Locate the cell with the specified text and output its (X, Y) center coordinate. 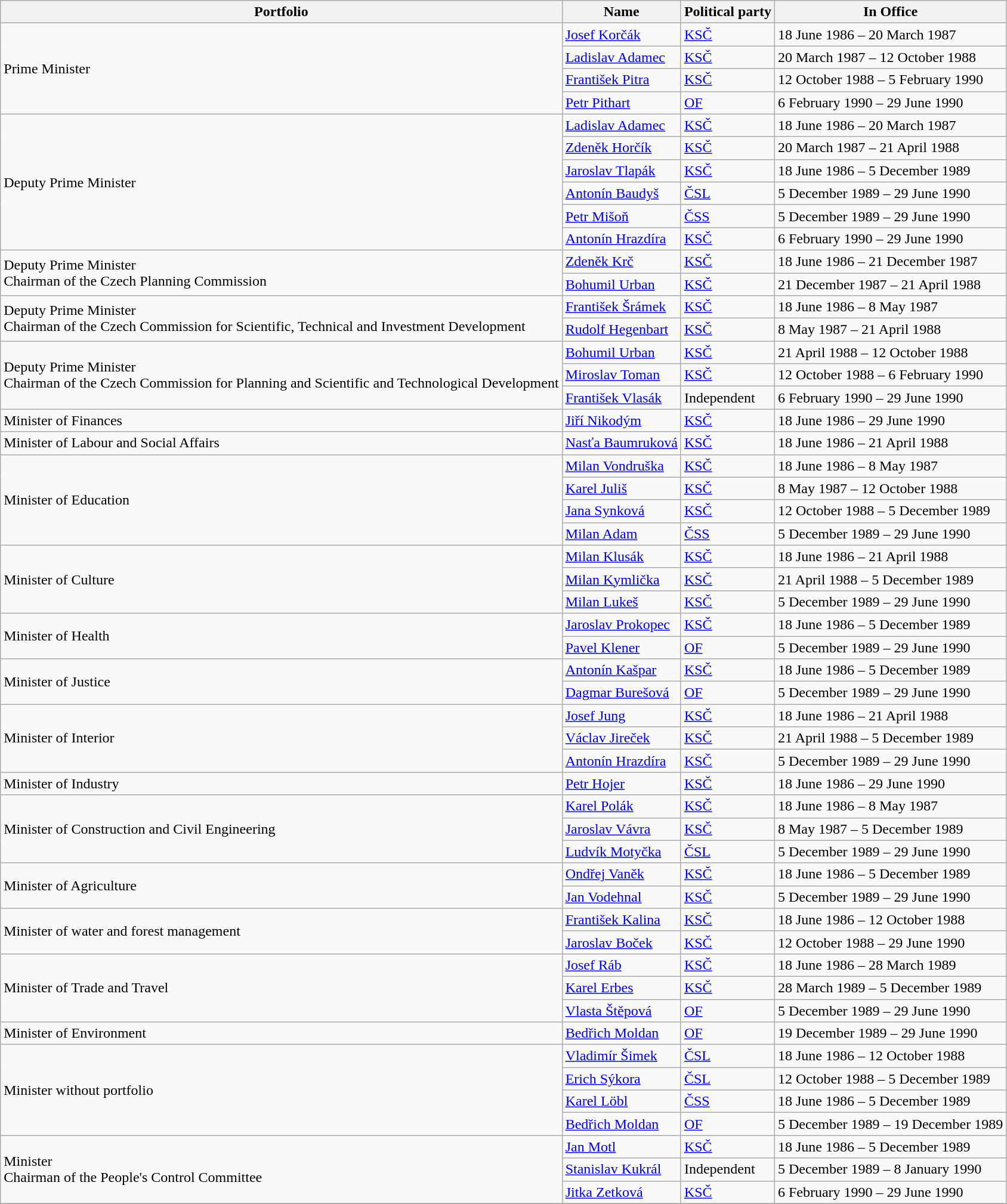
5 December 1989 – 19 December 1989 (890, 1124)
Petr Hojer (622, 784)
Jaroslav Boček (622, 942)
Milan Lukeš (622, 602)
Political party (728, 12)
Antonín Kašpar (622, 670)
8 May 1987 – 5 December 1989 (890, 829)
Petr Pithart (622, 103)
8 May 1987 – 21 April 1988 (890, 330)
Zdeněk Krč (622, 261)
Prime Minister (282, 69)
Karel Juliš (622, 488)
Miroslav Toman (622, 375)
Vlasta Štěpová (622, 1011)
Nasťa Baumruková (622, 443)
Josef Jung (622, 716)
Milan Kymlička (622, 579)
Portfolio (282, 12)
Minister of Health (282, 636)
Jan Vodehnal (622, 897)
František Šrámek (622, 307)
Jaroslav Tlapák (622, 171)
MinisterChairman of the People's Control Committee (282, 1169)
Minister of Interior (282, 738)
Pavel Klener (622, 647)
Václav Jireček (622, 738)
Minister of Culture (282, 579)
21 April 1988 – 12 October 1988 (890, 352)
František Pitra (622, 80)
21 December 1987 – 21 April 1988 (890, 284)
12 October 1988 – 29 June 1990 (890, 942)
Minister of Finances (282, 420)
Deputy Prime Minister (282, 182)
5 December 1989 – 8 January 1990 (890, 1169)
Milan Klusák (622, 556)
Stanislav Kukrál (622, 1169)
Name (622, 12)
Jaroslav Prokopec (622, 624)
Jiří Nikodým (622, 420)
Josef Korčák (622, 35)
Minister of water and forest management (282, 931)
20 March 1987 – 21 April 1988 (890, 148)
Minister of Education (282, 500)
Antonín Baudyš (622, 193)
František Vlasák (622, 398)
Ondřej Vaněk (622, 874)
Deputy Prime MinisterChairman of the Czech Planning Commission (282, 273)
18 June 1986 – 28 March 1989 (890, 965)
Josef Ráb (622, 965)
Deputy Prime MinisterChairman of the Czech Commission for Planning and Scientific and Technological Development (282, 375)
Deputy Prime MinisterChairman of the Czech Commission for Scientific, Technical and Investment Development (282, 318)
Vladimír Šimek (622, 1056)
Petr Mišoň (622, 216)
Minister of Industry (282, 784)
In Office (890, 12)
Dagmar Burešová (622, 693)
Ludvík Motyčka (622, 852)
Minister of Labour and Social Affairs (282, 443)
20 March 1987 – 12 October 1988 (890, 57)
Minister of Trade and Travel (282, 988)
Minister of Agriculture (282, 886)
Minister of Justice (282, 682)
Karel Polák (622, 806)
Minister of Construction and Civil Engineering (282, 829)
Minister without portfolio (282, 1090)
19 December 1989 – 29 June 1990 (890, 1033)
12 October 1988 – 5 February 1990 (890, 80)
28 March 1989 – 5 December 1989 (890, 988)
Jan Motl (622, 1147)
Karel Erbes (622, 988)
František Kalina (622, 920)
12 October 1988 – 6 February 1990 (890, 375)
Milan Adam (622, 534)
Erich Sýkora (622, 1079)
Milan Vondruška (622, 466)
Minister of Environment (282, 1033)
Rudolf Hegenbart (622, 330)
18 June 1986 – 21 December 1987 (890, 261)
Jana Synková (622, 511)
Karel Löbl (622, 1101)
Jitka Zetková (622, 1192)
8 May 1987 – 12 October 1988 (890, 488)
Jaroslav Vávra (622, 829)
Zdeněk Horčík (622, 148)
